Extract the (X, Y) coordinate from the center of the cell holding the provided text.  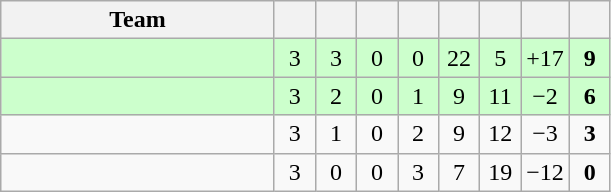
19 (500, 172)
−2 (546, 96)
+17 (546, 58)
6 (590, 96)
11 (500, 96)
−3 (546, 134)
7 (460, 172)
12 (500, 134)
−12 (546, 172)
5 (500, 58)
22 (460, 58)
Team (138, 20)
